Locate the cell with the specified text and output its (X, Y) center coordinate. 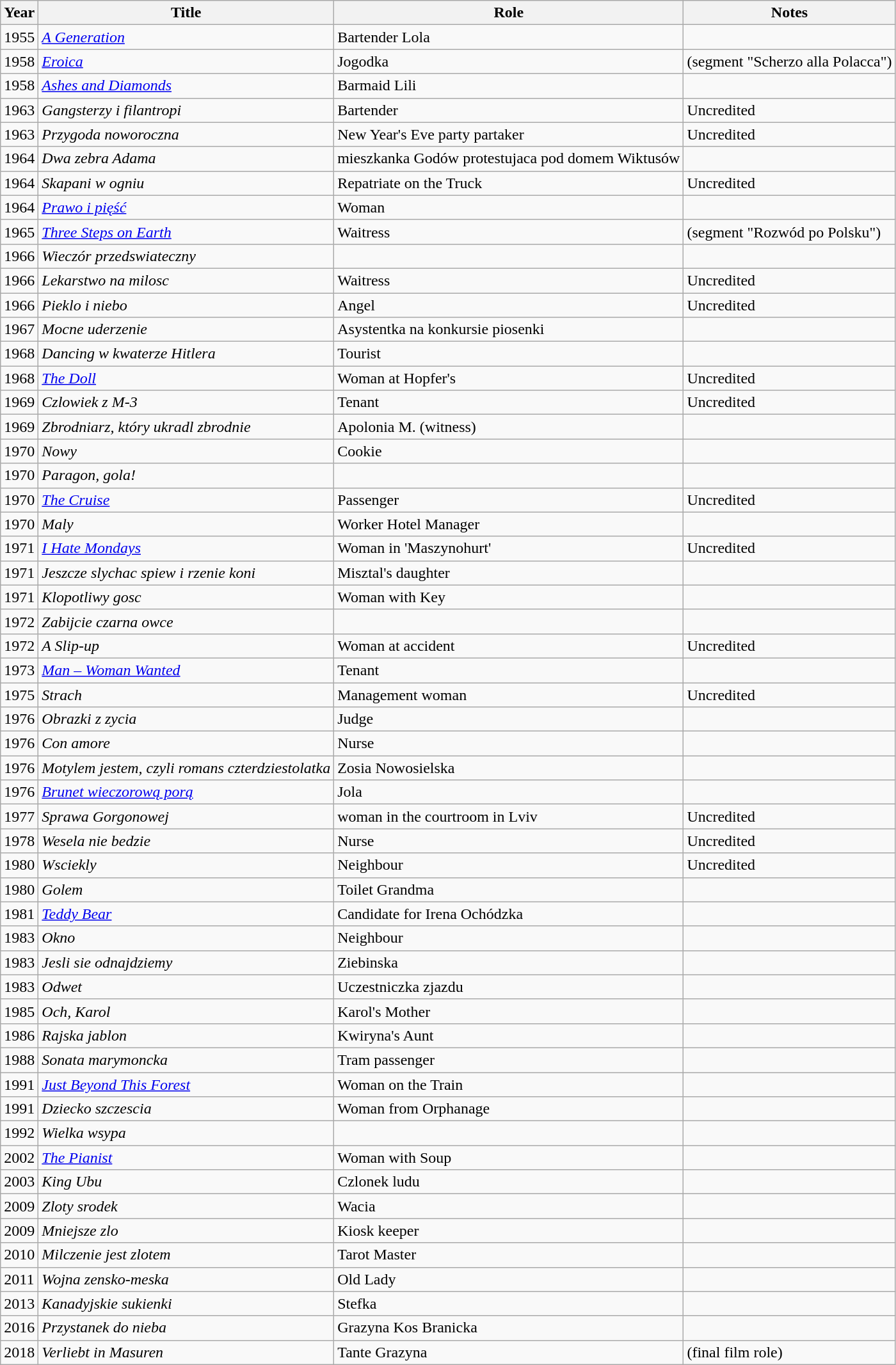
A Slip-up (186, 646)
Man – Woman Wanted (186, 670)
Uczestniczka zjazdu (509, 987)
Kanadyjskie sukienki (186, 1304)
1965 (19, 232)
1955 (19, 37)
1988 (19, 1060)
Title (186, 13)
Three Steps on Earth (186, 232)
Toilet Grandma (509, 890)
Mocne uderzenie (186, 330)
Management woman (509, 694)
Mniejsze zlo (186, 1231)
Role (509, 13)
woman in the courtroom in Lviv (509, 817)
1977 (19, 817)
Notes (790, 13)
King Ubu (186, 1182)
Kwiryna's Aunt (509, 1035)
Zbrodniarz, który ukradl zbrodnie (186, 427)
2010 (19, 1255)
Och, Karol (186, 1011)
Woman with Key (509, 597)
Ziebinska (509, 962)
Bartender Lola (509, 37)
1981 (19, 914)
Motylem jestem, czyli romans czterdziestolatka (186, 768)
Bartender (509, 110)
1975 (19, 694)
Milczenie jest zlotem (186, 1255)
Jeszcze slychac spiew i rzenie koni (186, 573)
A Generation (186, 37)
Tarot Master (509, 1255)
Wesela nie bedzie (186, 841)
1973 (19, 670)
2003 (19, 1182)
Passenger (509, 500)
Jesli sie odnajdziemy (186, 962)
2018 (19, 1352)
(final film role) (790, 1352)
Woman on the Train (509, 1085)
Woman from Orphanage (509, 1109)
Zosia Nowosielska (509, 768)
Year (19, 13)
Dwa zebra Adama (186, 159)
Jogodka (509, 61)
mieszkanka Godów protestujaca pod domem Wiktusów (509, 159)
1978 (19, 841)
Kiosk keeper (509, 1231)
Woman at Hopfer's (509, 378)
1967 (19, 330)
Verliebt in Masuren (186, 1352)
Brunet wieczorową porą (186, 792)
Candidate for Irena Ochódzka (509, 914)
I Hate Mondays (186, 548)
2016 (19, 1328)
Nowy (186, 451)
Woman in 'Maszynohurt' (509, 548)
Cookie (509, 451)
Sonata marymoncka (186, 1060)
Strach (186, 694)
Czlowiek z M-3 (186, 403)
Tourist (509, 354)
Worker Hotel Manager (509, 524)
Przystanek do nieba (186, 1328)
(segment "Rozwód po Polsku") (790, 232)
Czlonek ludu (509, 1182)
Just Beyond This Forest (186, 1085)
Rajska jablon (186, 1035)
New Year's Eve party partaker (509, 134)
Zloty srodek (186, 1206)
Wieczór przedswiateczny (186, 256)
Paragon, gola! (186, 475)
Tram passenger (509, 1060)
Dancing w kwaterze Hitlera (186, 354)
Odwet (186, 987)
Gangsterzy i filantropi (186, 110)
Karol's Mother (509, 1011)
The Pianist (186, 1158)
Maly (186, 524)
Con amore (186, 744)
1986 (19, 1035)
Pieklo i niebo (186, 305)
Woman (509, 207)
Tante Grazyna (509, 1352)
Barmaid Lili (509, 86)
Apolonia M. (witness) (509, 427)
Lekarstwo na milosc (186, 280)
1985 (19, 1011)
Old Lady (509, 1279)
Eroica (186, 61)
Repatriate on the Truck (509, 183)
The Doll (186, 378)
Woman with Soup (509, 1158)
Klopotliwy gosc (186, 597)
Wielka wsypa (186, 1133)
2002 (19, 1158)
Wojna zensko-meska (186, 1279)
1992 (19, 1133)
Obrazki z zycia (186, 719)
Dziecko szczescia (186, 1109)
Angel (509, 305)
The Cruise (186, 500)
Ashes and Diamonds (186, 86)
(segment "Scherzo alla Polacca") (790, 61)
Misztal's daughter (509, 573)
Okno (186, 938)
Grazyna Kos Branicka (509, 1328)
Wsciekly (186, 865)
Stefka (509, 1304)
Golem (186, 890)
Judge (509, 719)
Przygoda noworoczna (186, 134)
Teddy Bear (186, 914)
Wacia (509, 1206)
2011 (19, 1279)
Jola (509, 792)
Asystentka na konkursie piosenki (509, 330)
Zabijcie czarna owce (186, 621)
Prawo i pięść (186, 207)
2013 (19, 1304)
Skapani w ogniu (186, 183)
Sprawa Gorgonowej (186, 817)
Woman at accident (509, 646)
